Identify which cell holds the provided text, then report its [x, y] central coordinate. 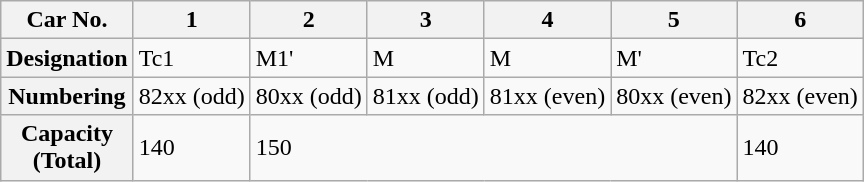
Capacity(Total) [67, 148]
6 [800, 20]
80xx (even) [674, 96]
M' [674, 58]
82xx (odd) [192, 96]
5 [674, 20]
Numbering [67, 96]
Car No. [67, 20]
Designation [67, 58]
82xx (even) [800, 96]
150 [494, 148]
4 [547, 20]
M1' [308, 58]
Tc1 [192, 58]
81xx (odd) [426, 96]
3 [426, 20]
81xx (even) [547, 96]
Tc2 [800, 58]
80xx (odd) [308, 96]
1 [192, 20]
2 [308, 20]
